Identify which cell holds the provided text, then report its [x, y] central coordinate. 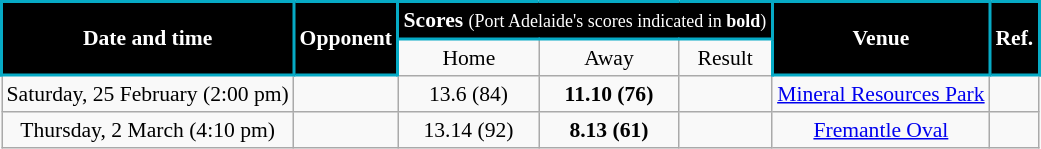
Date and time [148, 39]
Fremantle Oval [881, 130]
Venue [881, 39]
Ref. [1014, 39]
Opponent [346, 39]
Scores (Port Adelaide's scores indicated in bold) [585, 20]
Home [468, 57]
Mineral Resources Park [881, 93]
Away [609, 57]
8.13 (61) [609, 130]
11.10 (76) [609, 93]
Thursday, 2 March (4:10 pm) [148, 130]
13.14 (92) [468, 130]
13.6 (84) [468, 93]
Saturday, 25 February (2:00 pm) [148, 93]
Result [726, 57]
